Search for the cell housing the specified text and yield its (X, Y) center coordinate. 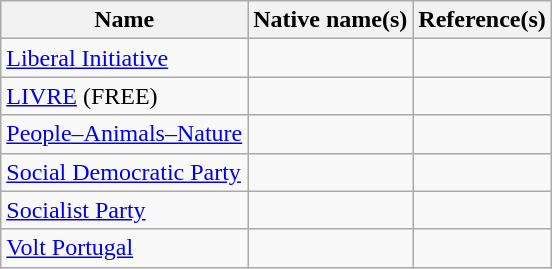
Native name(s) (330, 20)
Socialist Party (124, 210)
Liberal Initiative (124, 58)
Volt Portugal (124, 248)
Name (124, 20)
Social Democratic Party (124, 172)
People–Animals–Nature (124, 134)
LIVRE (FREE) (124, 96)
Reference(s) (482, 20)
